Detect which cell encompasses the target text, then output its [x, y] center coordinate. 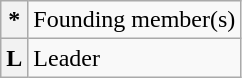
Leader [134, 58]
L [14, 58]
* [14, 20]
Founding member(s) [134, 20]
